From the cell containing the given text, extract its center point as [x, y] coordinate. 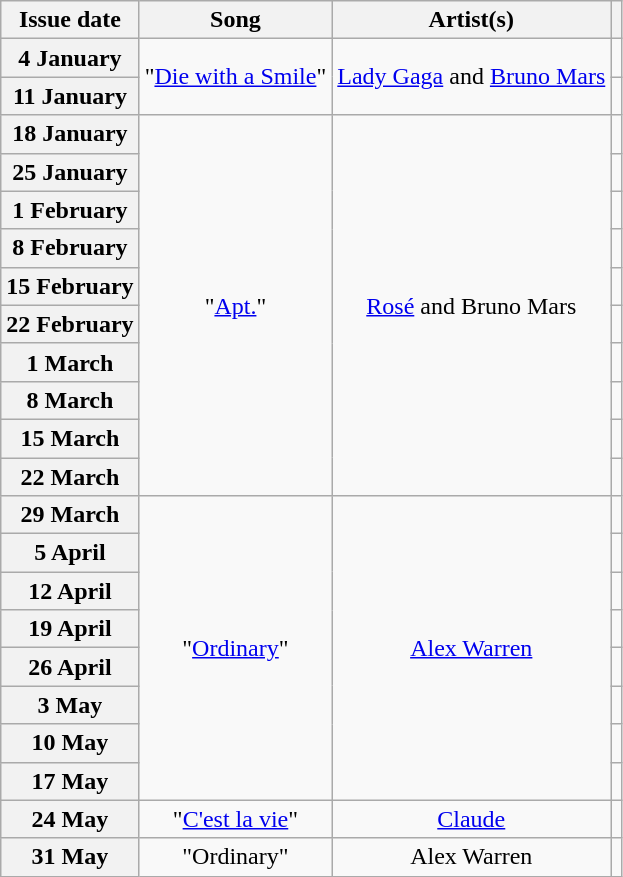
25 January [70, 172]
Song [236, 20]
15 February [70, 286]
29 March [70, 515]
12 April [70, 591]
Issue date [70, 20]
"Die with a Smile" [236, 77]
17 May [70, 781]
"Apt." [236, 306]
Lady Gaga and Bruno Mars [472, 77]
31 May [70, 857]
1 March [70, 362]
22 February [70, 324]
24 May [70, 819]
"C'est la vie" [236, 819]
3 May [70, 705]
8 March [70, 400]
10 May [70, 743]
15 March [70, 438]
19 April [70, 629]
22 March [70, 477]
1 February [70, 210]
8 February [70, 248]
11 January [70, 96]
Rosé and Bruno Mars [472, 306]
26 April [70, 667]
18 January [70, 134]
Artist(s) [472, 20]
5 April [70, 553]
Claude [472, 819]
4 January [70, 58]
